Identify which cell holds the provided text, then report its (X, Y) central coordinate. 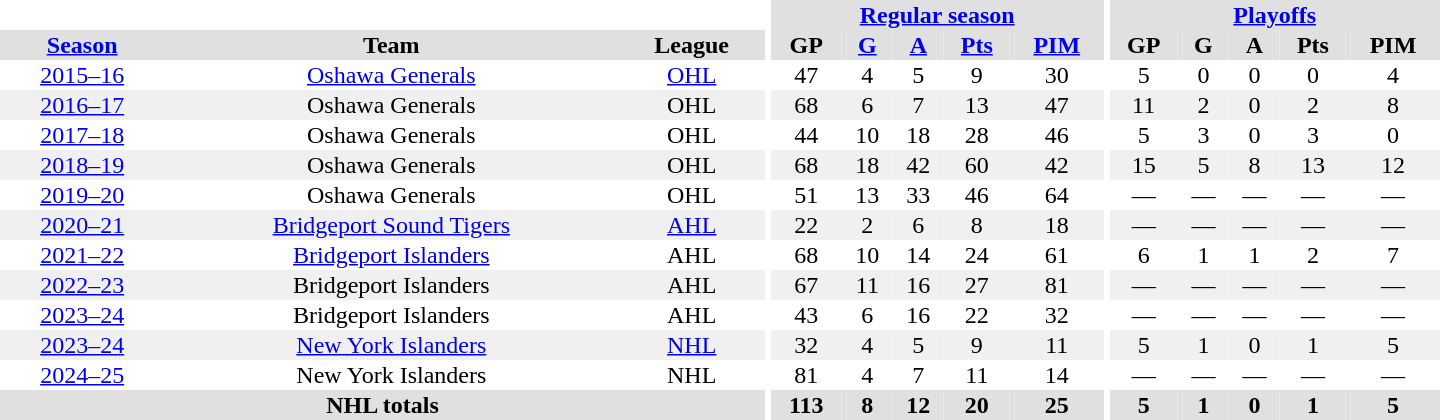
67 (806, 285)
33 (918, 195)
2017–18 (82, 135)
2016–17 (82, 105)
27 (977, 285)
24 (977, 255)
15 (1144, 165)
44 (806, 135)
2019–20 (82, 195)
60 (977, 165)
Playoffs (1274, 15)
Team (391, 45)
Regular season (938, 15)
2024–25 (82, 375)
20 (977, 405)
113 (806, 405)
2022–23 (82, 285)
League (692, 45)
51 (806, 195)
61 (1057, 255)
NHL totals (382, 405)
28 (977, 135)
2020–21 (82, 225)
Season (82, 45)
30 (1057, 75)
2015–16 (82, 75)
64 (1057, 195)
2021–22 (82, 255)
Bridgeport Sound Tigers (391, 225)
2018–19 (82, 165)
43 (806, 315)
25 (1057, 405)
